Return the (X, Y) coordinate for the center point of the cell that contains the specified text.  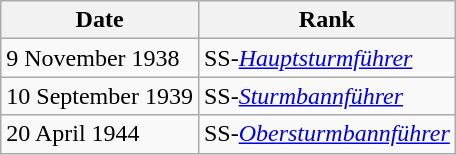
Date (100, 20)
Rank (326, 20)
SS-Sturmbannführer (326, 96)
10 September 1939 (100, 96)
20 April 1944 (100, 134)
SS-Obersturmbannführer (326, 134)
SS-Hauptsturmführer (326, 58)
9 November 1938 (100, 58)
